Return the [X, Y] coordinate for the center point of the cell that contains the specified text.  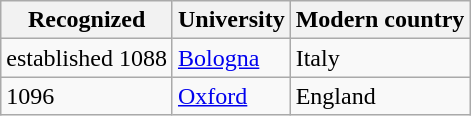
Modern country [380, 20]
Oxford [231, 96]
University [231, 20]
Bologna [231, 58]
1096 [87, 96]
Italy [380, 58]
established 1088 [87, 58]
Recognized [87, 20]
England [380, 96]
